Pinpoint the cell where the given text exists, returning its [X, Y] midpoint coordinate. 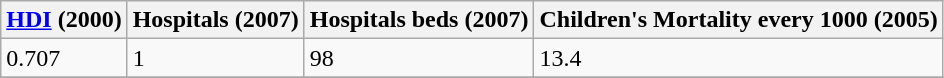
13.4 [738, 58]
Hospitals (2007) [216, 20]
Children's Mortality every 1000 (2005) [738, 20]
98 [419, 58]
Hospitals beds (2007) [419, 20]
HDI (2000) [64, 20]
1 [216, 58]
0.707 [64, 58]
